Search for the cell housing the specified text and yield its (X, Y) center coordinate. 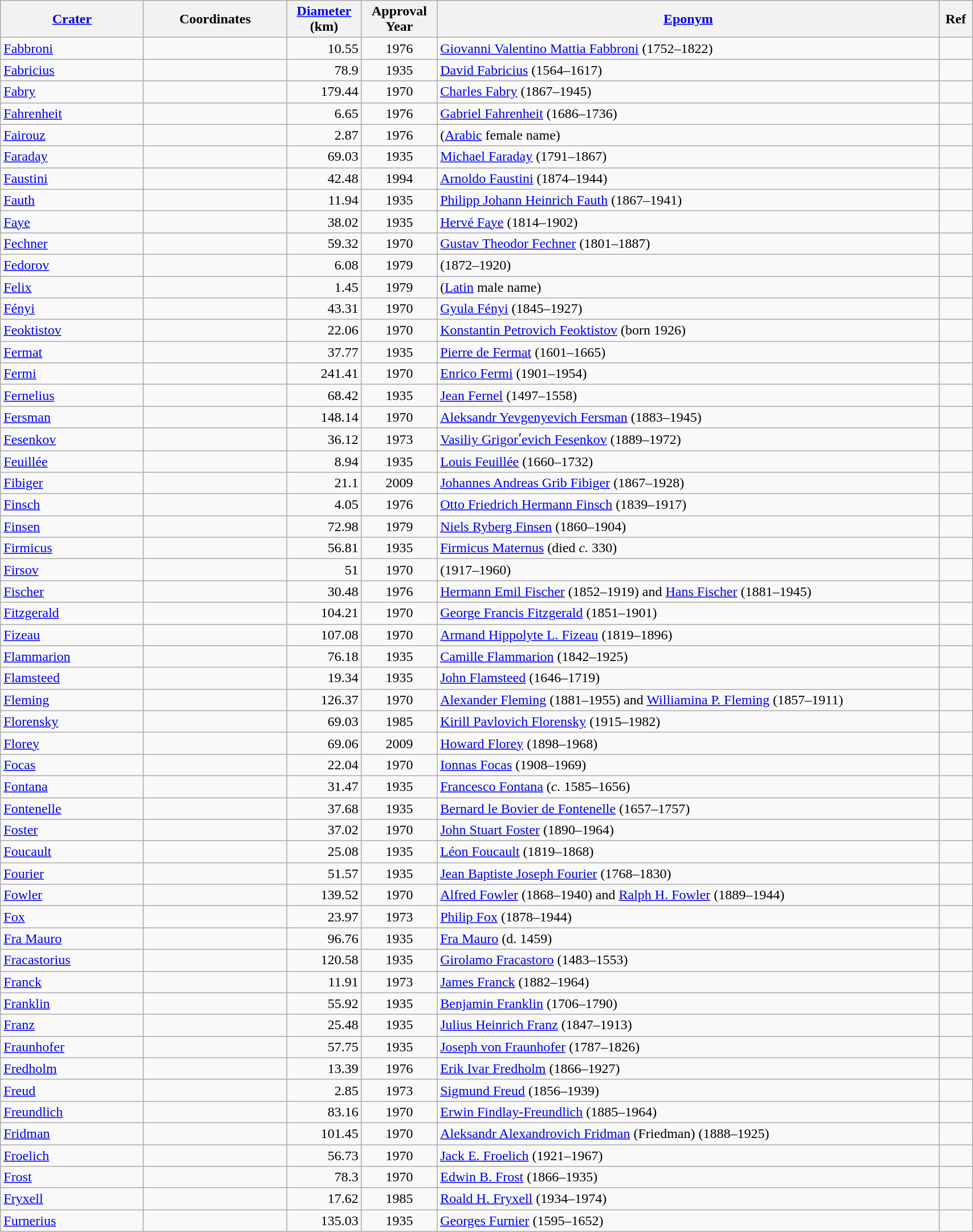
Fauth (72, 200)
25.48 (324, 1025)
Philipp Johann Heinrich Fauth (1867–1941) (689, 200)
139.52 (324, 895)
Fersman (72, 417)
Fesenkov (72, 439)
Fabricius (72, 70)
Vasiliy Grigorʹevich Fesenkov (1889–1972) (689, 439)
241.41 (324, 374)
56.73 (324, 1155)
Francesco Fontana (c. 1585–1656) (689, 786)
Louis Feuillée (1660–1732) (689, 461)
42.48 (324, 178)
Firmicus Maternus (died c. 330) (689, 548)
4.05 (324, 505)
John Stuart Foster (1890–1964) (689, 830)
Fedorov (72, 265)
126.37 (324, 700)
Foster (72, 830)
(1872–1920) (689, 265)
Sigmund Freud (1856–1939) (689, 1090)
Fernelius (72, 395)
Fryxell (72, 1199)
Flammarion (72, 656)
107.08 (324, 635)
51 (324, 570)
11.91 (324, 982)
Florey (72, 743)
76.18 (324, 656)
Faustini (72, 178)
179.44 (324, 92)
Finsen (72, 527)
(Arabic female name) (689, 135)
Gustav Theodor Fechner (1801–1887) (689, 243)
Jean Baptiste Joseph Fourier (1768–1830) (689, 874)
Aleksandr Alexandrovich Fridman (Friedman) (1888–1925) (689, 1133)
17.62 (324, 1199)
Florensky (72, 721)
57.75 (324, 1047)
Konstantin Petrovich Feoktistov (born 1926) (689, 331)
Fourier (72, 874)
135.03 (324, 1221)
Fibiger (72, 483)
Fleming (72, 700)
Edwin B. Frost (1866–1935) (689, 1177)
1994 (399, 178)
Charles Fabry (1867–1945) (689, 92)
Feuillée (72, 461)
101.45 (324, 1133)
Julius Heinrich Franz (1847–1913) (689, 1025)
Foucault (72, 852)
Eponym (689, 19)
Gabriel Fahrenheit (1686–1736) (689, 113)
51.57 (324, 874)
Fredholm (72, 1068)
120.58 (324, 960)
2.87 (324, 135)
43.31 (324, 309)
Aleksandr Yevgenyevich Fersman (1883–1945) (689, 417)
Fridman (72, 1133)
37.77 (324, 352)
37.02 (324, 830)
Freud (72, 1090)
Fahrenheit (72, 113)
21.1 (324, 483)
Fermat (72, 352)
Faye (72, 222)
23.97 (324, 917)
36.12 (324, 439)
38.02 (324, 222)
30.48 (324, 591)
Fechner (72, 243)
Franz (72, 1025)
25.08 (324, 852)
Bernard le Bovier de Fontenelle (1657–1757) (689, 809)
George Francis Fitzgerald (1851–1901) (689, 613)
Fra Mauro (72, 939)
Howard Florey (1898–1968) (689, 743)
Focas (72, 765)
Faraday (72, 157)
Alfred Fowler (1868–1940) and Ralph H. Fowler (1889–1944) (689, 895)
Girolamo Fracastoro (1483–1553) (689, 960)
Fontana (72, 786)
Fizeau (72, 635)
(Latin male name) (689, 287)
19.34 (324, 678)
22.06 (324, 331)
Johannes Andreas Grib Fibiger (1867–1928) (689, 483)
ApprovalYear (399, 19)
Erwin Findlay-Freundlich (1885–1964) (689, 1112)
Fra Mauro (d. 1459) (689, 939)
148.14 (324, 417)
Fontenelle (72, 809)
96.76 (324, 939)
6.65 (324, 113)
Fairouz (72, 135)
Alexander Fleming (1881–1955) and Williamina P. Fleming (1857–1911) (689, 700)
68.42 (324, 395)
Hervé Faye (1814–1902) (689, 222)
72.98 (324, 527)
Fabry (72, 92)
78.9 (324, 70)
22.04 (324, 765)
Fabbroni (72, 48)
Fischer (72, 591)
Fényi (72, 309)
Gyula Fényi (1845–1927) (689, 309)
Léon Foucault (1819–1868) (689, 852)
13.39 (324, 1068)
Ref (956, 19)
Camille Flammarion (1842–1925) (689, 656)
Finsch (72, 505)
55.92 (324, 1003)
59.32 (324, 243)
Fermi (72, 374)
Georges Furnier (1595–1652) (689, 1221)
56.81 (324, 548)
Frost (72, 1177)
Flamsteed (72, 678)
10.55 (324, 48)
Giovanni Valentino Mattia Fabbroni (1752–1822) (689, 48)
Firmicus (72, 548)
Jack E. Froelich (1921–1967) (689, 1155)
104.21 (324, 613)
Felix (72, 287)
Feoktistov (72, 331)
Crater (72, 19)
Fitzgerald (72, 613)
Roald H. Fryxell (1934–1974) (689, 1199)
2.85 (324, 1090)
Fox (72, 917)
John Flamsteed (1646–1719) (689, 678)
Firsov (72, 570)
Ionnas Focas (1908–1969) (689, 765)
83.16 (324, 1112)
James Franck (1882–1964) (689, 982)
Diameter(km) (324, 19)
78.3 (324, 1177)
Otto Friedrich Hermann Finsch (1839–1917) (689, 505)
(1917–1960) (689, 570)
Pierre de Fermat (1601–1665) (689, 352)
6.08 (324, 265)
11.94 (324, 200)
Erik Ivar Fredholm (1866–1927) (689, 1068)
Benjamin Franklin (1706–1790) (689, 1003)
Fowler (72, 895)
31.47 (324, 786)
Froelich (72, 1155)
Fracastorius (72, 960)
Michael Faraday (1791–1867) (689, 157)
Franklin (72, 1003)
Franck (72, 982)
Philip Fox (1878–1944) (689, 917)
8.94 (324, 461)
37.68 (324, 809)
Hermann Emil Fischer (1852–1919) and Hans Fischer (1881–1945) (689, 591)
Freundlich (72, 1112)
Joseph von Fraunhofer (1787–1826) (689, 1047)
Coordinates (215, 19)
David Fabricius (1564–1617) (689, 70)
Enrico Fermi (1901–1954) (689, 374)
Arnoldo Faustini (1874–1944) (689, 178)
1.45 (324, 287)
Furnerius (72, 1221)
Fraunhofer (72, 1047)
Niels Ryberg Finsen (1860–1904) (689, 527)
69.06 (324, 743)
Kirill Pavlovich Florensky (1915–1982) (689, 721)
Armand Hippolyte L. Fizeau (1819–1896) (689, 635)
Jean Fernel (1497–1558) (689, 395)
